Provide the [x, y] coordinate of the cell's center where the given text is located.  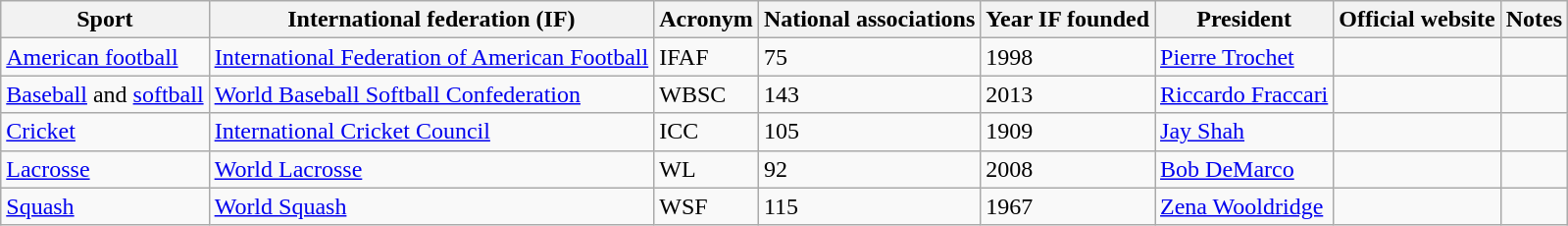
2013 [1068, 94]
1967 [1068, 206]
1998 [1068, 57]
Acronym [706, 20]
National associations [869, 20]
World Baseball Softball Confederation [431, 94]
WSF [706, 206]
IFAF [706, 57]
Year IF founded [1068, 20]
Zena Wooldridge [1244, 206]
International Cricket Council [431, 132]
Cricket [105, 132]
President [1244, 20]
WBSC [706, 94]
Lacrosse [105, 169]
2008 [1068, 169]
International federation (IF) [431, 20]
Notes [1534, 20]
World Squash [431, 206]
World Lacrosse [431, 169]
143 [869, 94]
92 [869, 169]
American football [105, 57]
ICC [706, 132]
Official website [1417, 20]
Baseball and softball [105, 94]
Sport [105, 20]
Riccardo Fraccari [1244, 94]
Bob DeMarco [1244, 169]
1909 [1068, 132]
75 [869, 57]
Jay Shah [1244, 132]
105 [869, 132]
International Federation of American Football [431, 57]
WL [706, 169]
Squash [105, 206]
Pierre Trochet [1244, 57]
115 [869, 206]
